Output the [X, Y] coordinate of the center of the cell containing the given text.  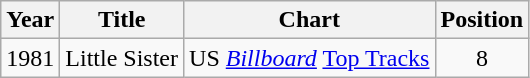
Year [30, 20]
8 [482, 58]
1981 [30, 58]
Little Sister [122, 58]
US Billboard Top Tracks [310, 58]
Chart [310, 20]
Title [122, 20]
Position [482, 20]
